Output the [x, y] coordinate of the center of the cell containing the given text.  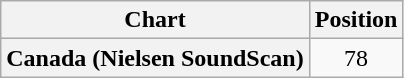
78 [356, 58]
Chart [155, 20]
Position [356, 20]
Canada (Nielsen SoundScan) [155, 58]
